Capture the cell that displays the provided text and extract its (x, y) central coordinate. 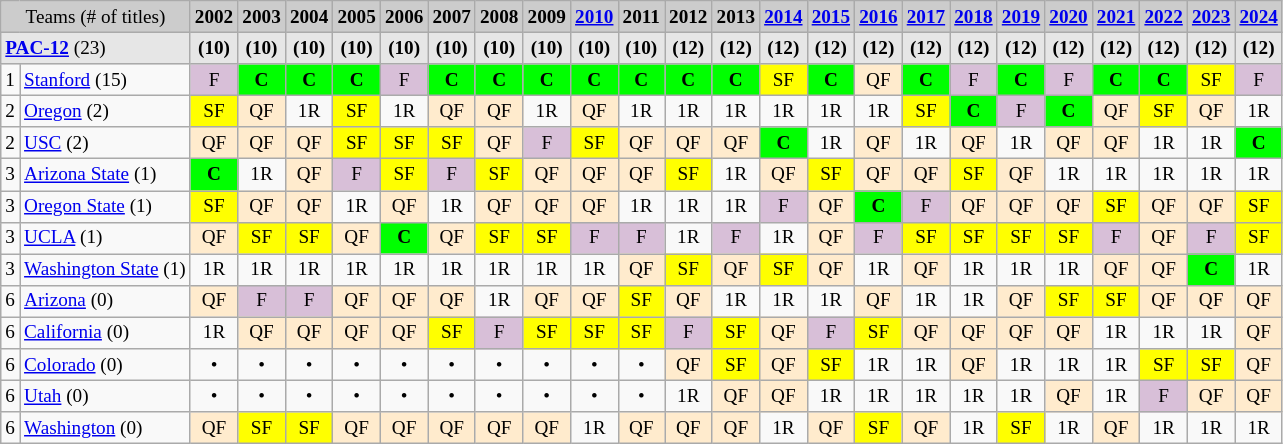
2003 (262, 17)
2009 (547, 17)
2002 (214, 17)
2010 (594, 17)
Washington State (1) (106, 270)
California (0) (106, 333)
2016 (879, 17)
Arizona (0) (106, 301)
2005 (357, 17)
PAC-12 (23) (96, 48)
1 (10, 80)
Stanford (15) (106, 80)
2012 (688, 17)
2018 (974, 17)
2020 (1069, 17)
UCLA (1) (106, 238)
2008 (499, 17)
Oregon (2) (106, 111)
Colorado (0) (106, 365)
2022 (1164, 17)
2023 (1211, 17)
USC (2) (106, 143)
2007 (452, 17)
2006 (404, 17)
2024 (1259, 17)
Oregon State (1) (106, 206)
2004 (309, 17)
2019 (1021, 17)
2021 (1116, 17)
2013 (736, 17)
2011 (641, 17)
Washington (0) (106, 428)
Teams (# of titles) (96, 17)
Arizona State (1) (106, 175)
2015 (831, 17)
2014 (784, 17)
Utah (0) (106, 396)
2017 (926, 17)
